From the cell containing the given text, extract its center point as [x, y] coordinate. 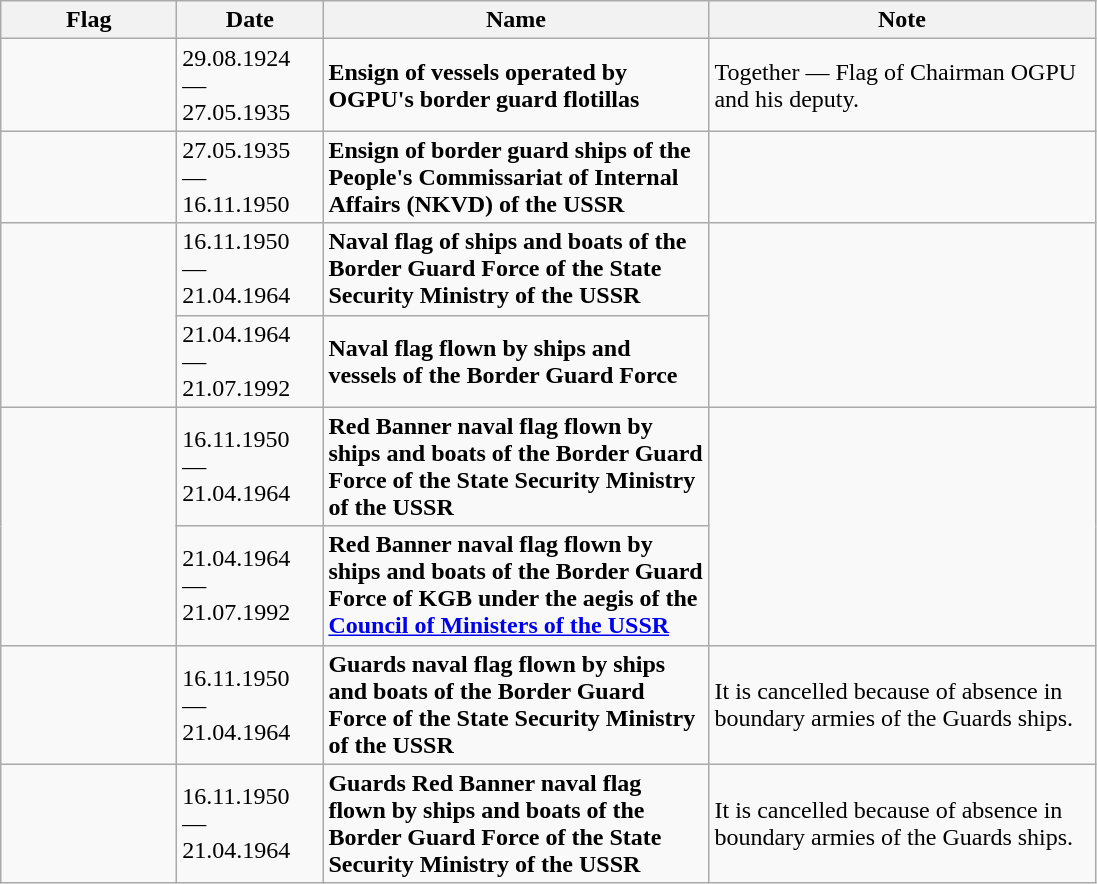
27.05.1935 — 16.11.1950 [250, 177]
Flag [89, 20]
Red Banner naval flag flown by ships and boats of the Border Guard Force of the State Security Ministry of the USSR [516, 466]
Naval flag of ships and boats of the Border Guard Force of the State Security Ministry of the USSR [516, 269]
29.08.1924 — 27.05.1935 [250, 85]
Ensign of vessels operated by OGPU's border guard flotillas [516, 85]
Naval flag flown by ships and vessels of the Border Guard Force [516, 361]
Date [250, 20]
Guards naval flag flown by ships and boats of the Border Guard Force of the State Security Ministry of the USSR [516, 704]
Together — Flag of Chairman OGPU and his deputy. [902, 85]
Name [516, 20]
Ensign of border guard ships of the People's Commissariat of Internal Affairs (NKVD) of the USSR [516, 177]
Guards Red Banner naval flag flown by ships and boats of the Border Guard Force of the State Security Ministry of the USSR [516, 824]
Red Banner naval flag flown by ships and boats of the Border Guard Force of KGB under the aegis of the Council of Ministers of the USSR [516, 586]
Note [902, 20]
